Determine the [X, Y] coordinate at the center of the cell enclosing the given text.  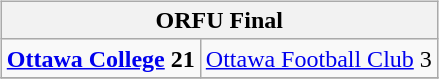
Ottawa College 21 [100, 58]
ORFU Final [219, 20]
Ottawa Football Club 3 [318, 58]
